Scan for the cell matching the given text and deliver its [X, Y] coordinate at center. 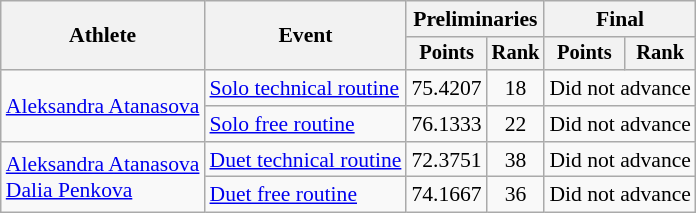
18 [516, 88]
Aleksandra AtanasovaDalia Penkova [103, 178]
Final [620, 19]
74.1667 [446, 195]
38 [516, 160]
36 [516, 195]
Duet free routine [305, 195]
Preliminaries [475, 19]
Solo free routine [305, 124]
76.1333 [446, 124]
Solo technical routine [305, 88]
22 [516, 124]
Athlete [103, 36]
Duet technical routine [305, 160]
Aleksandra Atanasova [103, 106]
75.4207 [446, 88]
72.3751 [446, 160]
Event [305, 36]
